Identify which cell holds the provided text, then report its [x, y] central coordinate. 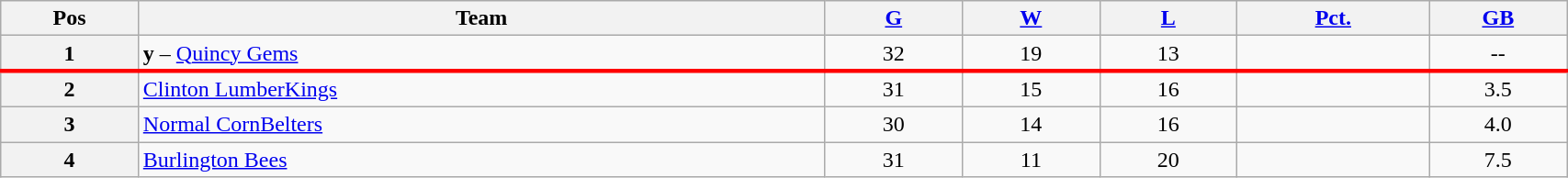
-- [1498, 53]
G [894, 18]
y – Quincy Gems [481, 53]
2 [70, 89]
Burlington Bees [481, 159]
3.5 [1498, 89]
13 [1168, 53]
14 [1032, 124]
30 [894, 124]
7.5 [1498, 159]
GB [1498, 18]
Clinton LumberKings [481, 89]
Pos [70, 18]
L [1168, 18]
4.0 [1498, 124]
32 [894, 53]
W [1032, 18]
3 [70, 124]
19 [1032, 53]
Pct. [1334, 18]
20 [1168, 159]
4 [70, 159]
Normal CornBelters [481, 124]
11 [1032, 159]
15 [1032, 89]
Team [481, 18]
1 [70, 53]
